Identify which cell holds the provided text, then report its (x, y) central coordinate. 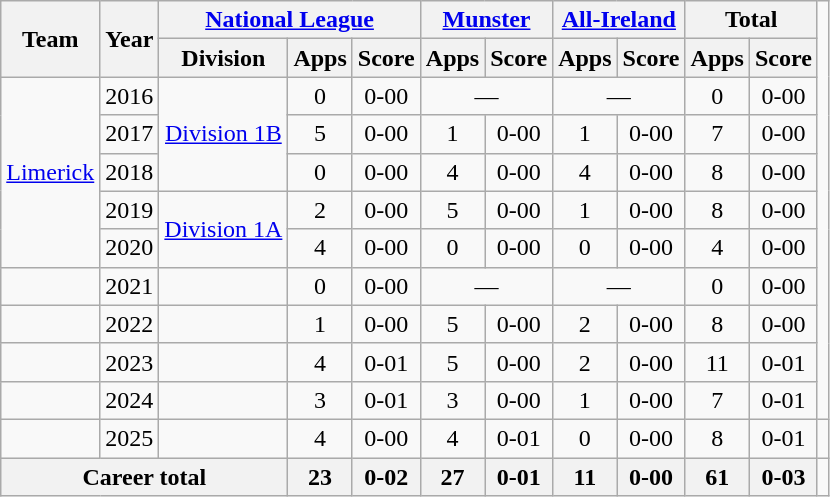
Munster (486, 20)
Total (751, 20)
National League (290, 20)
Division 1A (224, 229)
2017 (130, 134)
Division (224, 58)
2018 (130, 172)
2024 (130, 400)
Year (130, 39)
2019 (130, 210)
2016 (130, 96)
2021 (130, 286)
61 (717, 477)
2023 (130, 362)
2025 (130, 438)
Career total (144, 477)
0-03 (783, 477)
Team (50, 39)
2022 (130, 324)
Limerick (50, 172)
23 (320, 477)
27 (452, 477)
All-Ireland (619, 20)
0-02 (386, 477)
2020 (130, 248)
Division 1B (224, 134)
